Capture the cell that displays the provided text and extract its [X, Y] central coordinate. 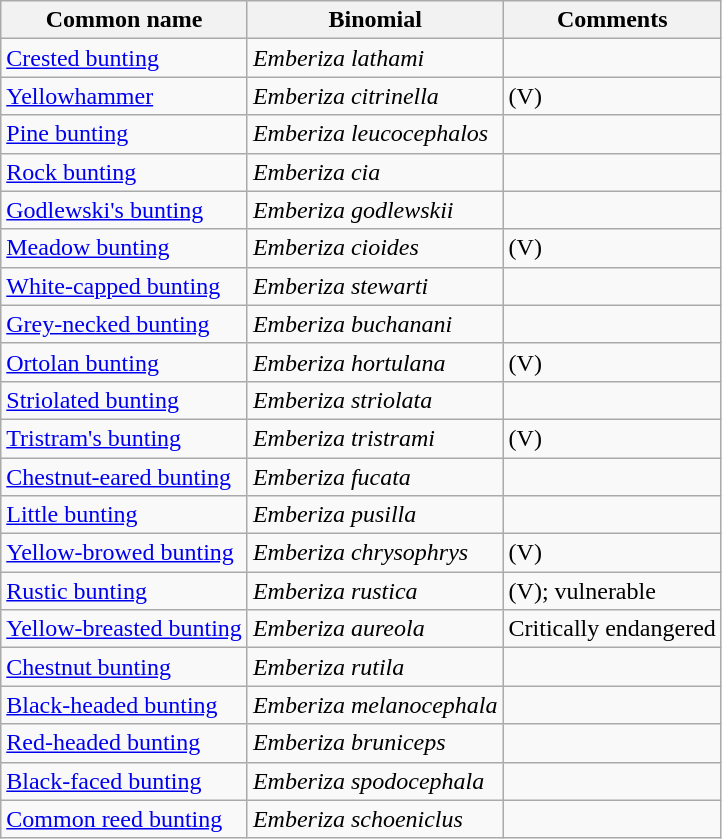
Critically endangered [612, 629]
Emberiza pusilla [375, 515]
Chestnut-eared bunting [124, 477]
Grey-necked bunting [124, 324]
Godlewski's bunting [124, 210]
Emberiza leucocephalos [375, 134]
Emberiza chrysophrys [375, 553]
Crested bunting [124, 58]
(V); vulnerable [612, 591]
Emberiza godlewskii [375, 210]
Chestnut bunting [124, 667]
Emberiza hortulana [375, 362]
Yellow-browed bunting [124, 553]
Binomial [375, 20]
Emberiza striolata [375, 400]
Rock bunting [124, 172]
Emberiza cia [375, 172]
Striolated bunting [124, 400]
Emberiza bruniceps [375, 743]
White-capped bunting [124, 286]
Red-headed bunting [124, 743]
Emberiza melanocephala [375, 705]
Emberiza spodocephala [375, 781]
Rustic bunting [124, 591]
Tristram's bunting [124, 438]
Emberiza lathami [375, 58]
Little bunting [124, 515]
Emberiza cioides [375, 248]
Yellow-breasted bunting [124, 629]
Yellowhammer [124, 96]
Emberiza rutila [375, 667]
Emberiza buchanani [375, 324]
Meadow bunting [124, 248]
Emberiza rustica [375, 591]
Black-headed bunting [124, 705]
Black-faced bunting [124, 781]
Pine bunting [124, 134]
Emberiza tristrami [375, 438]
Emberiza citrinella [375, 96]
Emberiza aureola [375, 629]
Common reed bunting [124, 819]
Common name [124, 20]
Emberiza stewarti [375, 286]
Emberiza fucata [375, 477]
Comments [612, 20]
Emberiza schoeniclus [375, 819]
Ortolan bunting [124, 362]
